Capture the cell that displays the provided text and extract its [X, Y] central coordinate. 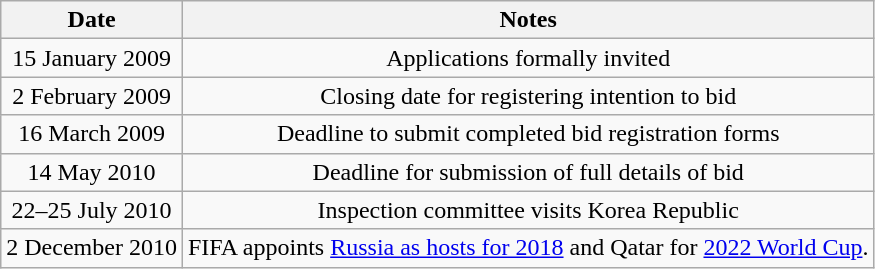
2 December 2010 [92, 248]
Inspection committee visits Korea Republic [528, 210]
Applications formally invited [528, 58]
Deadline to submit completed bid registration forms [528, 134]
2 February 2009 [92, 96]
FIFA appoints Russia as hosts for 2018 and Qatar for 2022 World Cup. [528, 248]
Deadline for submission of full details of bid [528, 172]
Notes [528, 20]
22–25 July 2010 [92, 210]
Date [92, 20]
15 January 2009 [92, 58]
14 May 2010 [92, 172]
Closing date for registering intention to bid [528, 96]
16 March 2009 [92, 134]
